Identify which cell holds the provided text, then report its (x, y) central coordinate. 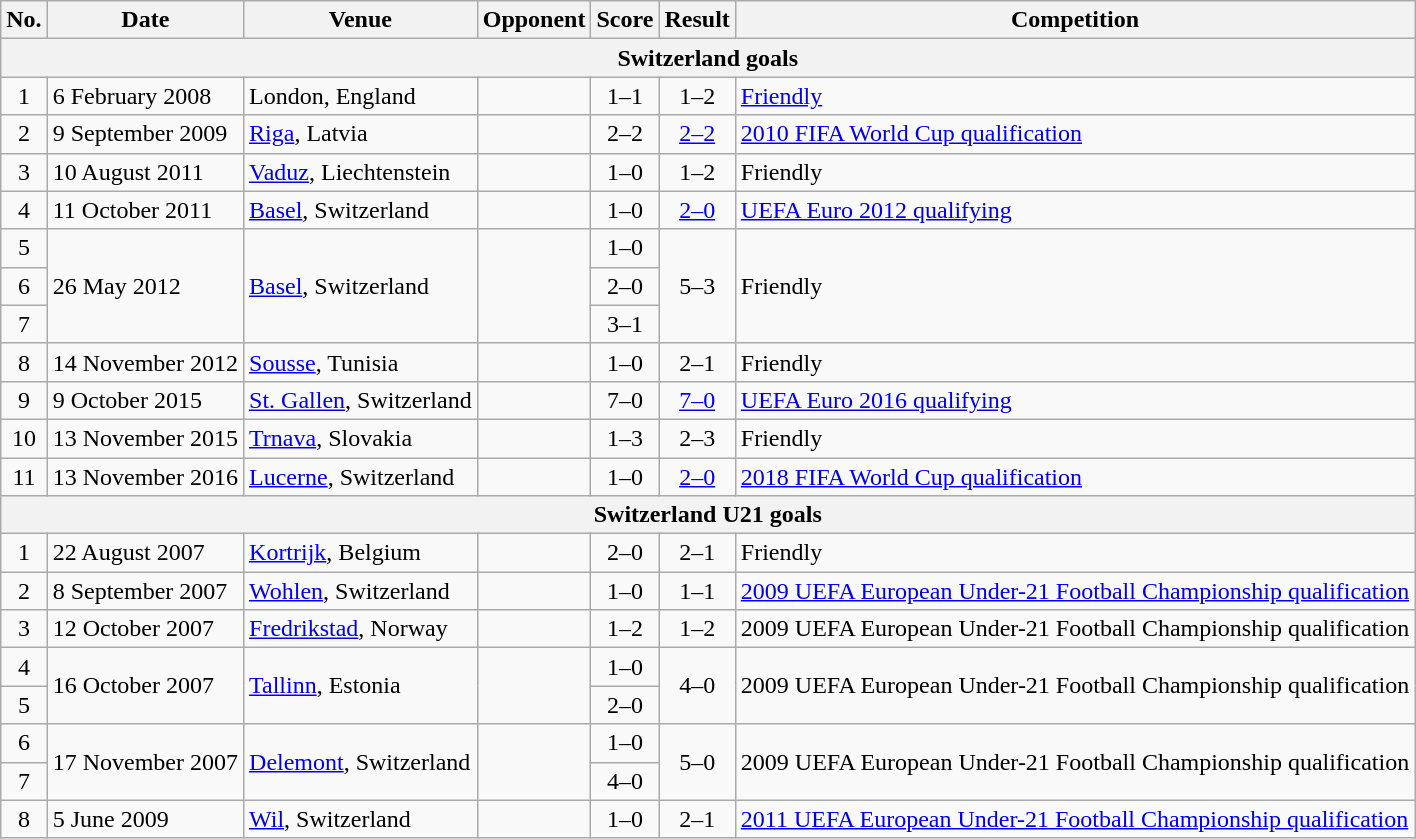
Wil, Switzerland (361, 819)
Switzerland U21 goals (708, 515)
13 November 2016 (145, 477)
9 September 2009 (145, 134)
22 August 2007 (145, 553)
2011 UEFA European Under-21 Football Championship qualification (1074, 819)
2018 FIFA World Cup qualification (1074, 477)
Wohlen, Switzerland (361, 591)
Riga, Latvia (361, 134)
12 October 2007 (145, 629)
14 November 2012 (145, 362)
Kortrijk, Belgium (361, 553)
1–3 (625, 438)
5 June 2009 (145, 819)
5–3 (697, 286)
9 (24, 400)
2–3 (697, 438)
11 October 2011 (145, 210)
6 February 2008 (145, 96)
Vaduz, Liechtenstein (361, 172)
UEFA Euro 2012 qualifying (1074, 210)
3–1 (625, 324)
16 October 2007 (145, 686)
10 August 2011 (145, 172)
Fredrikstad, Norway (361, 629)
Score (625, 20)
10 (24, 438)
17 November 2007 (145, 762)
Opponent (534, 20)
Tallinn, Estonia (361, 686)
Sousse, Tunisia (361, 362)
26 May 2012 (145, 286)
Delemont, Switzerland (361, 762)
5–0 (697, 762)
London, England (361, 96)
Date (145, 20)
2010 FIFA World Cup qualification (1074, 134)
St. Gallen, Switzerland (361, 400)
Competition (1074, 20)
No. (24, 20)
8 September 2007 (145, 591)
Trnava, Slovakia (361, 438)
Venue (361, 20)
Lucerne, Switzerland (361, 477)
9 October 2015 (145, 400)
13 November 2015 (145, 438)
11 (24, 477)
Switzerland goals (708, 58)
UEFA Euro 2016 qualifying (1074, 400)
Result (697, 20)
